Extract the [x, y] coordinate from the center of the cell holding the provided text.  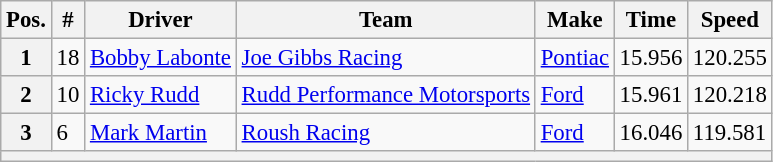
119.581 [730, 133]
15.961 [650, 95]
18 [68, 58]
15.956 [650, 58]
Make [574, 20]
6 [68, 133]
Ricky Rudd [161, 95]
Bobby Labonte [161, 58]
10 [68, 95]
Rudd Performance Motorsports [386, 95]
2 [26, 95]
Driver [161, 20]
Pos. [26, 20]
120.218 [730, 95]
Team [386, 20]
16.046 [650, 133]
120.255 [730, 58]
1 [26, 58]
Joe Gibbs Racing [386, 58]
Speed [730, 20]
3 [26, 133]
# [68, 20]
Mark Martin [161, 133]
Pontiac [574, 58]
Roush Racing [386, 133]
Time [650, 20]
